Scan for the cell matching the given text and deliver its [x, y] coordinate at center. 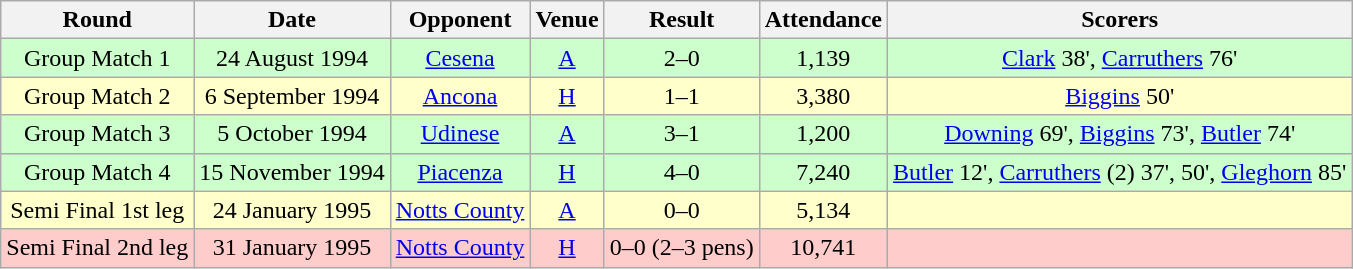
Group Match 1 [98, 58]
5,134 [823, 210]
24 January 1995 [292, 210]
0–0 [682, 210]
Biggins 50' [1120, 96]
0–0 (2–3 pens) [682, 248]
31 January 1995 [292, 248]
Ancona [460, 96]
Piacenza [460, 172]
Scorers [1120, 20]
Cesena [460, 58]
24 August 1994 [292, 58]
Opponent [460, 20]
Result [682, 20]
Butler 12', Carruthers (2) 37', 50', Gleghorn 85' [1120, 172]
10,741 [823, 248]
Udinese [460, 134]
Venue [567, 20]
Round [98, 20]
Downing 69', Biggins 73', Butler 74' [1120, 134]
Attendance [823, 20]
Semi Final 1st leg [98, 210]
Semi Final 2nd leg [98, 248]
Clark 38', Carruthers 76' [1120, 58]
5 October 1994 [292, 134]
Date [292, 20]
7,240 [823, 172]
15 November 1994 [292, 172]
3,380 [823, 96]
Group Match 4 [98, 172]
1–1 [682, 96]
6 September 1994 [292, 96]
3–1 [682, 134]
Group Match 3 [98, 134]
2–0 [682, 58]
Group Match 2 [98, 96]
1,200 [823, 134]
1,139 [823, 58]
4–0 [682, 172]
